Determine the [X, Y] coordinate at the center of the cell enclosing the given text.  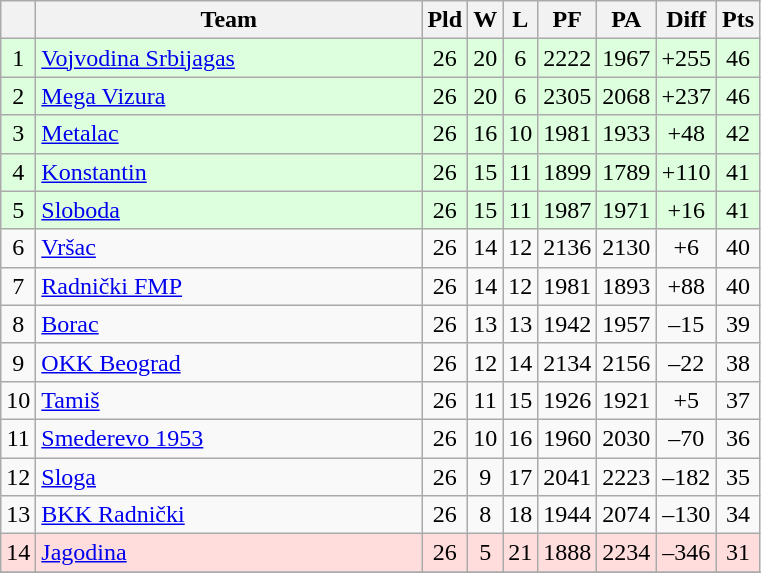
–15 [686, 324]
2222 [568, 58]
2041 [568, 477]
Vojvodina Srbijagas [229, 58]
2074 [626, 515]
21 [520, 553]
1893 [626, 286]
34 [738, 515]
2156 [626, 362]
+48 [686, 134]
1971 [626, 210]
Pld [445, 20]
39 [738, 324]
BKK Radnički [229, 515]
+110 [686, 172]
Sloboda [229, 210]
Borac [229, 324]
Tamiš [229, 400]
1933 [626, 134]
+6 [686, 248]
1 [18, 58]
1888 [568, 553]
OKK Beograd [229, 362]
Pts [738, 20]
PA [626, 20]
2234 [626, 553]
1899 [568, 172]
Diff [686, 20]
35 [738, 477]
+16 [686, 210]
38 [738, 362]
Team [229, 20]
–22 [686, 362]
+5 [686, 400]
1957 [626, 324]
1944 [568, 515]
1967 [626, 58]
2068 [626, 96]
37 [738, 400]
Radnički FMP [229, 286]
Mega Vizura [229, 96]
2136 [568, 248]
2 [18, 96]
Jagodina [229, 553]
2030 [626, 438]
2130 [626, 248]
18 [520, 515]
+255 [686, 58]
1960 [568, 438]
1942 [568, 324]
–182 [686, 477]
1921 [626, 400]
4 [18, 172]
Konstantin [229, 172]
Smederevo 1953 [229, 438]
–346 [686, 553]
17 [520, 477]
3 [18, 134]
42 [738, 134]
31 [738, 553]
Vršac [229, 248]
+88 [686, 286]
PF [568, 20]
7 [18, 286]
Metalac [229, 134]
2134 [568, 362]
2305 [568, 96]
+237 [686, 96]
–70 [686, 438]
–130 [686, 515]
L [520, 20]
1789 [626, 172]
1987 [568, 210]
W [486, 20]
Sloga [229, 477]
36 [738, 438]
1926 [568, 400]
2223 [626, 477]
